Pinpoint the cell where the given text exists, returning its (x, y) midpoint coordinate. 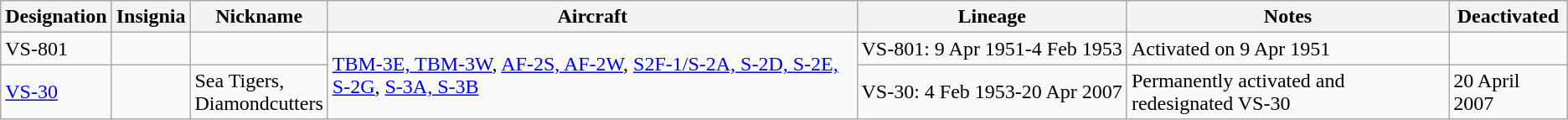
Deactivated (1509, 17)
Notes (1287, 17)
Insignia (151, 17)
TBM-3E, TBM-3W, AF-2S, AF-2W, S2F-1/S-2A, S-2D, S-2E, S-2G, S-3A, S-3B (592, 76)
Permanently activated and redesignated VS-30 (1287, 92)
Sea Tigers,Diamondcutters (259, 92)
Aircraft (592, 17)
VS-801 (56, 49)
20 April 2007 (1509, 92)
Designation (56, 17)
Activated on 9 Apr 1951 (1287, 49)
VS-801: 9 Apr 1951-4 Feb 1953 (992, 49)
Lineage (992, 17)
VS-30 (56, 92)
VS-30: 4 Feb 1953-20 Apr 2007 (992, 92)
Nickname (259, 17)
